Determine the (X, Y) coordinate at the center of the cell enclosing the given text.  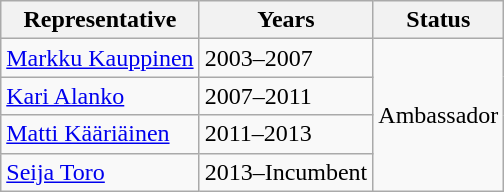
Status (438, 20)
Representative (100, 20)
Matti Kääriäinen (100, 134)
2011–2013 (286, 134)
Kari Alanko (100, 96)
2013–Incumbent (286, 172)
Years (286, 20)
Ambassador (438, 115)
Seija Toro (100, 172)
2003–2007 (286, 58)
2007–2011 (286, 96)
Markku Kauppinen (100, 58)
